Provide the [x, y] coordinate of the cell's center where the given text is located.  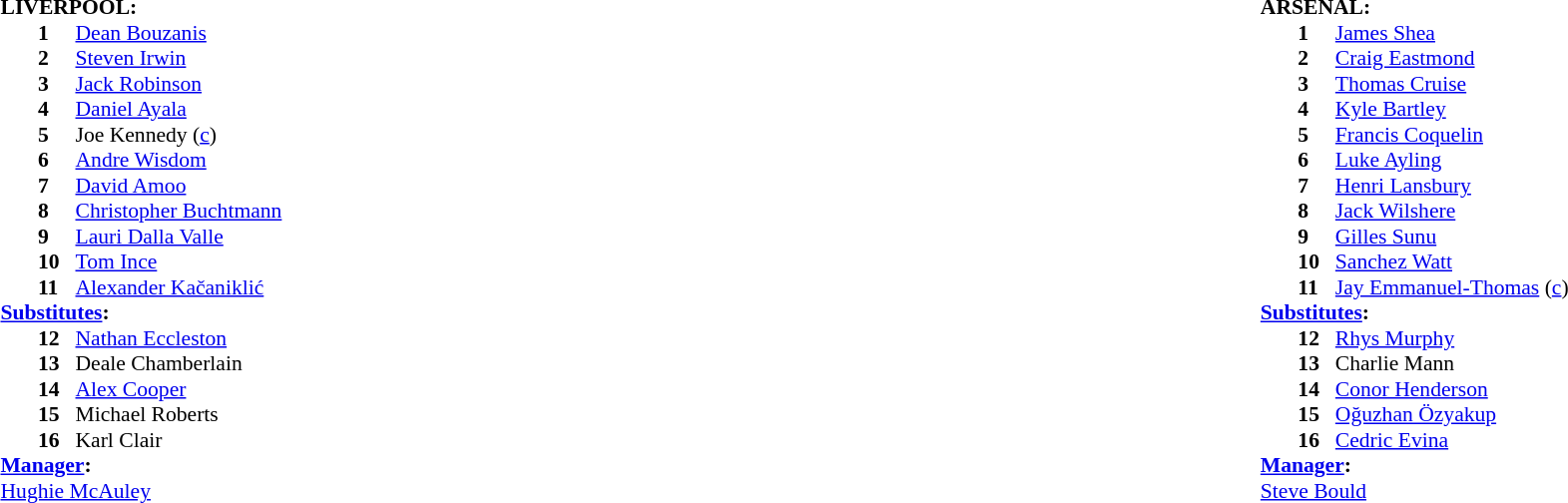
Substitutes: [141, 312]
Tom Ince [180, 262]
Michael Roberts [180, 414]
Steven Irwin [180, 59]
Joe Kennedy (c) [180, 135]
Christopher Buchtmann [180, 211]
Jack Robinson [180, 84]
Andre Wisdom [180, 161]
Daniel Ayala [180, 109]
David Amoo [180, 186]
Dean Bouzanis [180, 33]
Manager: [141, 466]
Karl Clair [180, 440]
Nathan Eccleston [180, 338]
Alexander Kačaniklić [180, 287]
Deale Chamberlain [180, 364]
Lauri Dalla Valle [180, 237]
Alex Cooper [180, 389]
